Output the [x, y] coordinate of the center of the cell containing the given text.  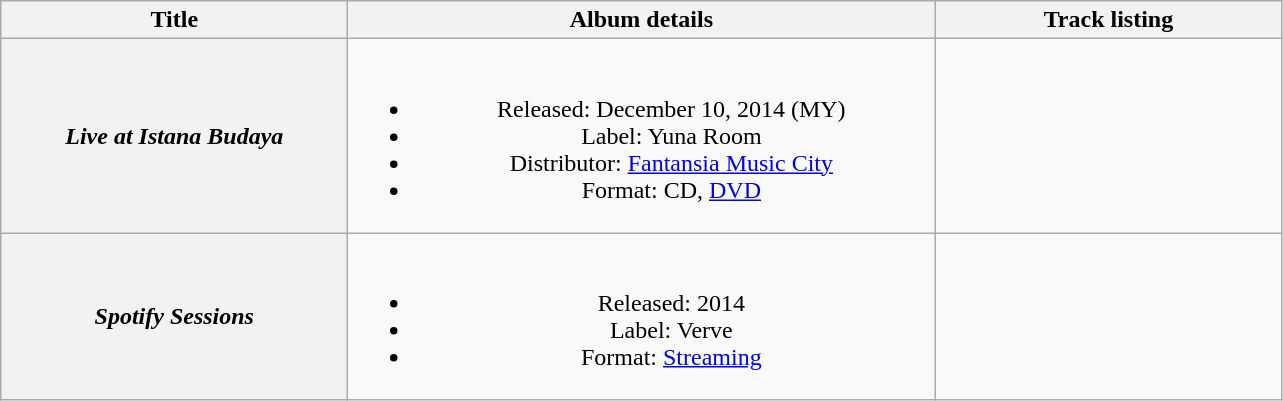
Title [174, 20]
Live at Istana Budaya [174, 136]
Track listing [1108, 20]
Released: December 10, 2014 (MY)Label: Yuna RoomDistributor: Fantansia Music CityFormat: CD, DVD [642, 136]
Spotify Sessions [174, 316]
Released: 2014Label: VerveFormat: Streaming [642, 316]
Album details [642, 20]
